Return the (x, y) coordinate for the center point of the cell that contains the specified text.  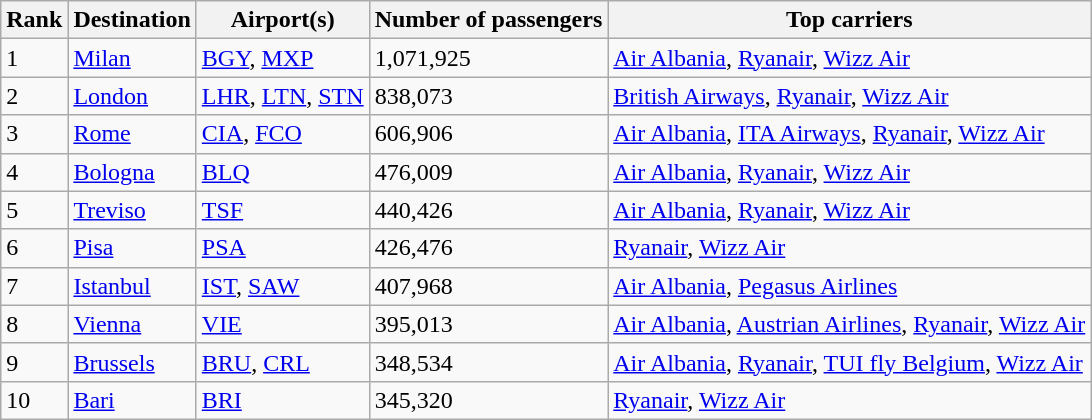
Destination (132, 20)
LHR, LTN, STN (282, 96)
8 (34, 324)
476,009 (488, 172)
Bari (132, 400)
7 (34, 286)
Number of passengers (488, 20)
1,071,925 (488, 58)
2 (34, 96)
5 (34, 210)
PSA (282, 248)
345,320 (488, 400)
VIE (282, 324)
Brussels (132, 362)
838,073 (488, 96)
440,426 (488, 210)
3 (34, 134)
Top carriers (850, 20)
TSF (282, 210)
Air Albania, Ryanair, TUI fly Belgium, Wizz Air (850, 362)
BGY, MXP (282, 58)
IST, SAW (282, 286)
BRU, CRL (282, 362)
348,534 (488, 362)
606,906 (488, 134)
Bologna (132, 172)
British Airways, Ryanair, Wizz Air (850, 96)
9 (34, 362)
Rome (132, 134)
Pisa (132, 248)
395,013 (488, 324)
407,968 (488, 286)
6 (34, 248)
Istanbul (132, 286)
Airport(s) (282, 20)
BRI (282, 400)
1 (34, 58)
Air Albania, ITA Airways, Ryanair, Wizz Air (850, 134)
London (132, 96)
Vienna (132, 324)
Air Albania, Austrian Airlines, Ryanair, Wizz Air (850, 324)
CIA, FCO (282, 134)
Treviso (132, 210)
426,476 (488, 248)
4 (34, 172)
Air Albania, Pegasus Airlines (850, 286)
BLQ (282, 172)
10 (34, 400)
Rank (34, 20)
Milan (132, 58)
